Return the (x, y) coordinate for the center point of the cell that contains the specified text.  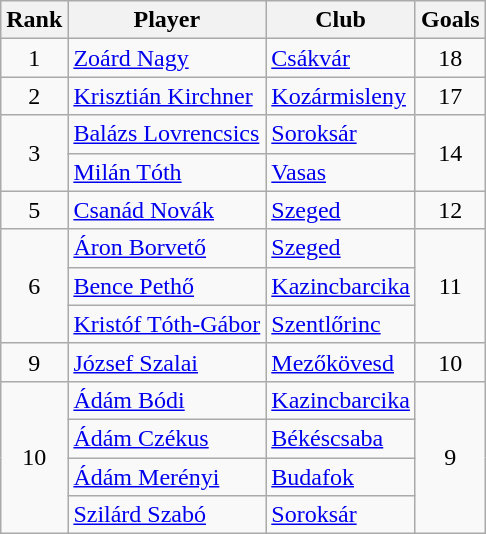
Club (341, 20)
Kristóf Tóth-Gábor (167, 324)
18 (450, 58)
Szilárd Szabó (167, 515)
Csákvár (341, 58)
1 (34, 58)
Vasas (341, 172)
Milán Tóth (167, 172)
Mezőkövesd (341, 362)
17 (450, 96)
Rank (34, 20)
Budafok (341, 477)
Csanád Novák (167, 210)
Player (167, 20)
6 (34, 286)
Balázs Lovrencsics (167, 134)
Békéscsaba (341, 438)
Ádám Merényi (167, 477)
Szentlőrinc (341, 324)
3 (34, 153)
Zoárd Nagy (167, 58)
Ádám Bódi (167, 400)
5 (34, 210)
Ádám Czékus (167, 438)
Goals (450, 20)
14 (450, 153)
Bence Pethő (167, 286)
Kozármisleny (341, 96)
József Szalai (167, 362)
11 (450, 286)
Áron Borvető (167, 248)
12 (450, 210)
Krisztián Kirchner (167, 96)
2 (34, 96)
